Identify which cell holds the provided text, then report its (x, y) central coordinate. 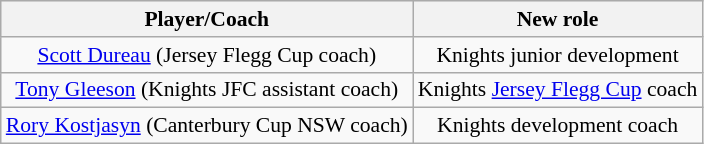
Tony Gleeson (Knights JFC assistant coach) (207, 90)
Rory Kostjasyn (Canterbury Cup NSW coach) (207, 126)
New role (558, 19)
Player/Coach (207, 19)
Knights Jersey Flegg Cup coach (558, 90)
Knights development coach (558, 126)
Knights junior development (558, 55)
Scott Dureau (Jersey Flegg Cup coach) (207, 55)
